Return (x, y) of the center of cell containing provided text 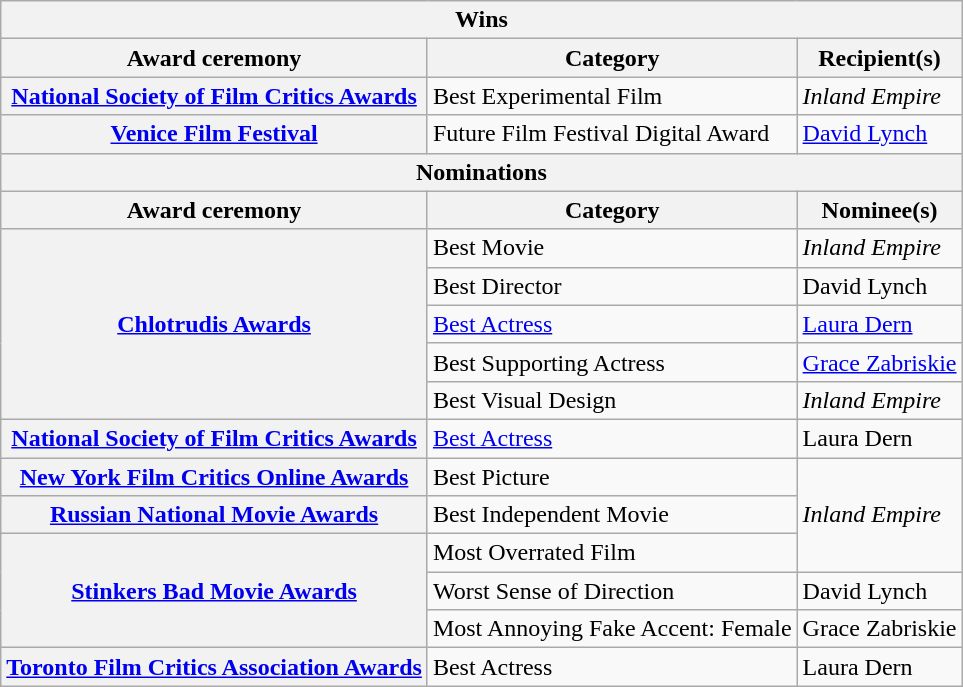
Wins (482, 20)
Most Annoying Fake Accent: Female (612, 629)
Future Film Festival Digital Award (612, 134)
Russian National Movie Awards (214, 515)
Nominee(s) (880, 210)
Best Experimental Film (612, 96)
Nominations (482, 172)
Best Director (612, 286)
Best Visual Design (612, 400)
Most Overrated Film (612, 553)
Worst Sense of Direction (612, 591)
Toronto Film Critics Association Awards (214, 667)
New York Film Critics Online Awards (214, 477)
Best Independent Movie (612, 515)
Best Movie (612, 248)
Stinkers Bad Movie Awards (214, 591)
Venice Film Festival (214, 134)
Chlotrudis Awards (214, 324)
Best Picture (612, 477)
Recipient(s) (880, 58)
Best Supporting Actress (612, 362)
